From the cell containing the given text, extract its center point as (X, Y) coordinate. 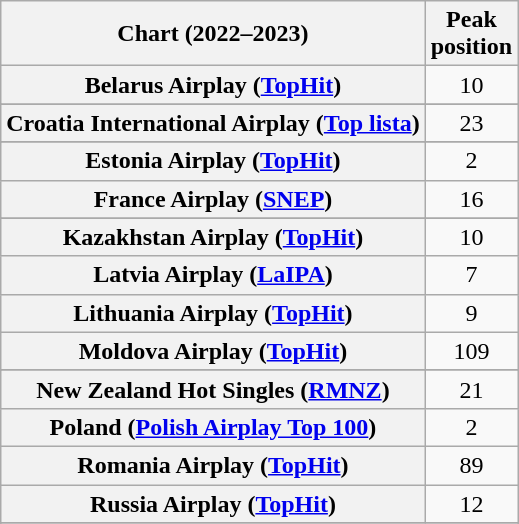
Moldova Airplay (TopHit) (213, 351)
109 (471, 351)
16 (471, 199)
9 (471, 313)
Belarus Airplay (TopHit) (213, 85)
Estonia Airplay (TopHit) (213, 161)
Russia Airplay (TopHit) (213, 503)
Peakposition (471, 34)
89 (471, 465)
23 (471, 123)
Chart (2022–2023) (213, 34)
12 (471, 503)
New Zealand Hot Singles (RMNZ) (213, 389)
Kazakhstan Airplay (TopHit) (213, 237)
7 (471, 275)
Poland (Polish Airplay Top 100) (213, 427)
Latvia Airplay (LaIPA) (213, 275)
Lithuania Airplay (TopHit) (213, 313)
France Airplay (SNEP) (213, 199)
21 (471, 389)
Romania Airplay (TopHit) (213, 465)
Croatia International Airplay (Top lista) (213, 123)
